For the text-containing cell, return its midpoint in (X, Y) coordinate format. 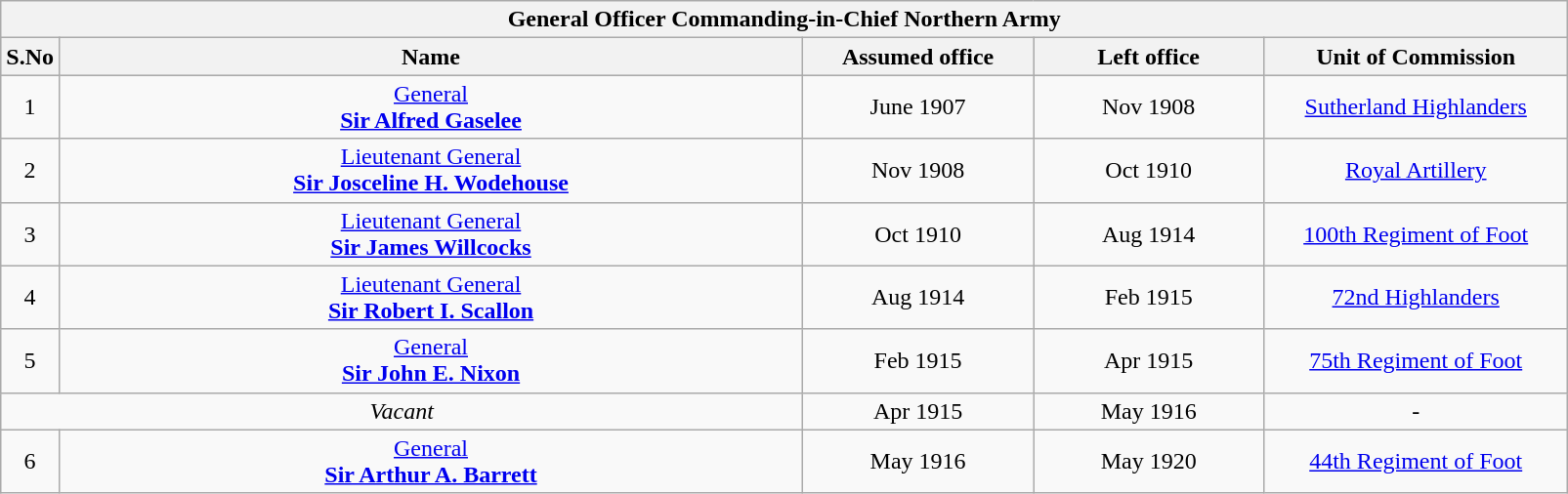
General Officer Commanding-in-Chief Northern Army (784, 20)
Lieutenant GeneralSir Josceline H. Wodehouse (430, 170)
Royal Artillery (1417, 170)
S.No (30, 57)
Lieutenant GeneralSir James Willcocks (430, 234)
Lieutenant GeneralSir Robert I. Scallon (430, 297)
GeneralSir Arthur A. Barrett (430, 461)
- (1417, 411)
May 1920 (1149, 461)
Vacant (403, 411)
3 (30, 234)
6 (30, 461)
GeneralSir Alfred Gaselee (430, 107)
1 (30, 107)
4 (30, 297)
72nd Highlanders (1417, 297)
Left office (1149, 57)
44th Regiment of Foot (1417, 461)
GeneralSir John E. Nixon (430, 361)
Sutherland Highlanders (1417, 107)
75th Regiment of Foot (1417, 361)
5 (30, 361)
Name (430, 57)
2 (30, 170)
Assumed office (918, 57)
June 1907 (918, 107)
100th Regiment of Foot (1417, 234)
Unit of Commission (1417, 57)
